For the text-containing cell, return its midpoint in (X, Y) coordinate format. 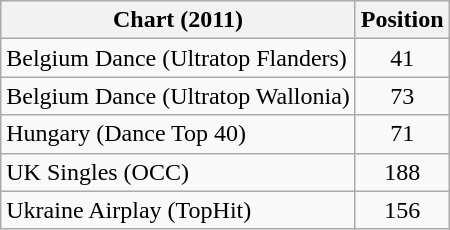
Chart (2011) (178, 20)
Belgium Dance (Ultratop Flanders) (178, 58)
71 (402, 134)
188 (402, 172)
Belgium Dance (Ultratop Wallonia) (178, 96)
UK Singles (OCC) (178, 172)
73 (402, 96)
Ukraine Airplay (TopHit) (178, 210)
41 (402, 58)
Position (402, 20)
Hungary (Dance Top 40) (178, 134)
156 (402, 210)
